Find where the given text appears and provide that cell's center as [X, Y] coordinate. 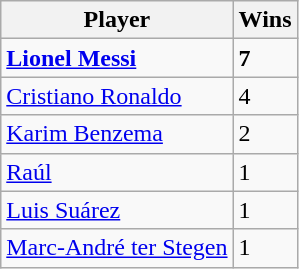
Raúl [117, 172]
Marc-André ter Stegen [117, 248]
7 [265, 58]
Karim Benzema [117, 134]
Player [117, 20]
Wins [265, 20]
Cristiano Ronaldo [117, 96]
Luis Suárez [117, 210]
Lionel Messi [117, 58]
2 [265, 134]
4 [265, 96]
